Return (x, y) of the center of cell containing provided text 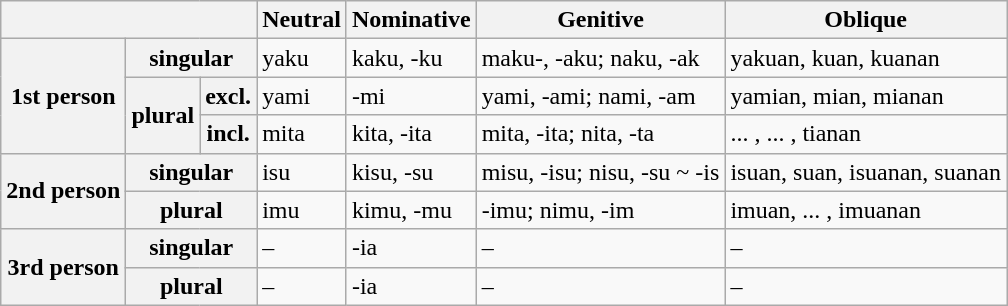
imu (302, 210)
excl. (228, 96)
yamian, mian, mianan (866, 96)
maku-, -aku; naku, -ak (600, 58)
imuan, ... , imuanan (866, 210)
-mi (411, 96)
1st person (64, 96)
Nominative (411, 20)
Neutral (302, 20)
isu (302, 172)
... , ... , tianan (866, 134)
misu, -isu; nisu, -su ~ -is (600, 172)
yami (302, 96)
kimu, -mu (411, 210)
yami, -ami; nami, -am (600, 96)
yaku (302, 58)
3rd person (64, 267)
incl. (228, 134)
kisu, -su (411, 172)
yakuan, kuan, kuanan (866, 58)
Oblique (866, 20)
Genitive (600, 20)
mita (302, 134)
mita, -ita; nita, -ta (600, 134)
kaku, -ku (411, 58)
2nd person (64, 191)
isuan, suan, isuanan, suanan (866, 172)
-imu; nimu, -im (600, 210)
kita, -ita (411, 134)
